Return the (x, y) coordinate for the center point of the cell that contains the specified text.  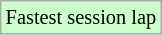
Fastest session lap (81, 17)
